Determine the (x, y) coordinate at the center of the cell enclosing the given text.  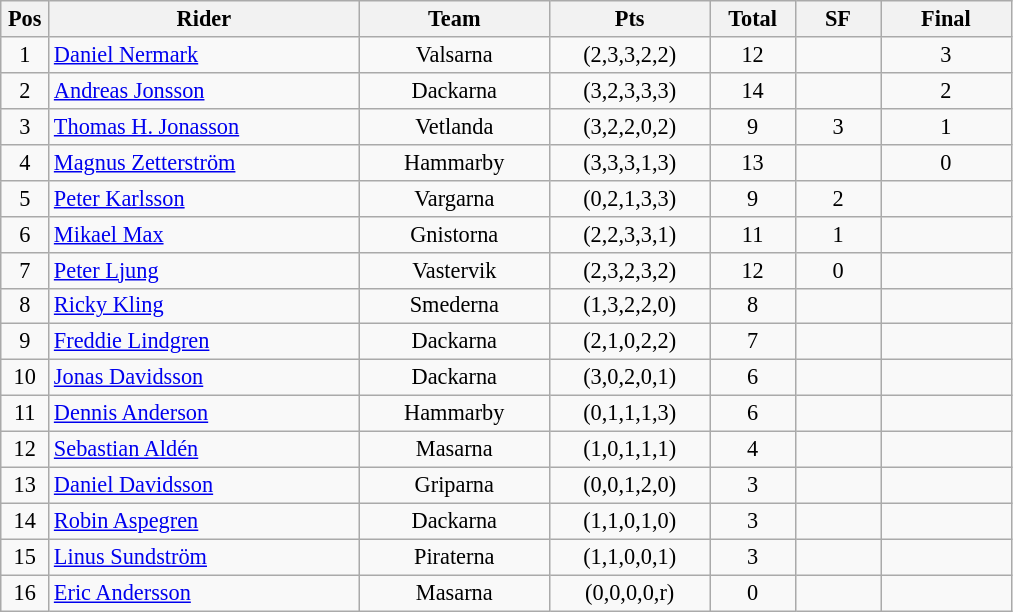
Sebastian Aldén (204, 450)
Pts (629, 19)
Robin Aspegren (204, 521)
Final (946, 19)
Daniel Nermark (204, 55)
Team (454, 19)
(1,1,0,0,1) (629, 557)
Jonas Davidsson (204, 378)
15 (25, 557)
(3,2,2,0,2) (629, 126)
Smederna (454, 306)
SF (838, 19)
(0,1,1,1,3) (629, 414)
Pos (25, 19)
Andreas Jonsson (204, 90)
Valsarna (454, 55)
Peter Ljung (204, 270)
Peter Karlsson (204, 198)
Total (752, 19)
(0,0,1,2,0) (629, 485)
(3,2,3,3,3) (629, 90)
Gnistorna (454, 234)
(2,1,0,2,2) (629, 342)
(3,0,2,0,1) (629, 378)
(0,0,0,0,r) (629, 593)
(2,3,3,2,2) (629, 55)
Vetlanda (454, 126)
Eric Andersson (204, 593)
(2,2,3,3,1) (629, 234)
(3,3,3,1,3) (629, 162)
(2,3,2,3,2) (629, 270)
(1,3,2,2,0) (629, 306)
10 (25, 378)
Mikael Max (204, 234)
(1,1,0,1,0) (629, 521)
(0,2,1,3,3) (629, 198)
Vargarna (454, 198)
Dennis Anderson (204, 414)
Rider (204, 19)
Daniel Davidsson (204, 485)
Piraterna (454, 557)
Thomas H. Jonasson (204, 126)
Linus Sundström (204, 557)
Ricky Kling (204, 306)
Magnus Zetterström (204, 162)
Freddie Lindgren (204, 342)
(1,0,1,1,1) (629, 450)
Griparna (454, 485)
5 (25, 198)
16 (25, 593)
Vastervik (454, 270)
